From the cell containing the given text, extract its center point as (x, y) coordinate. 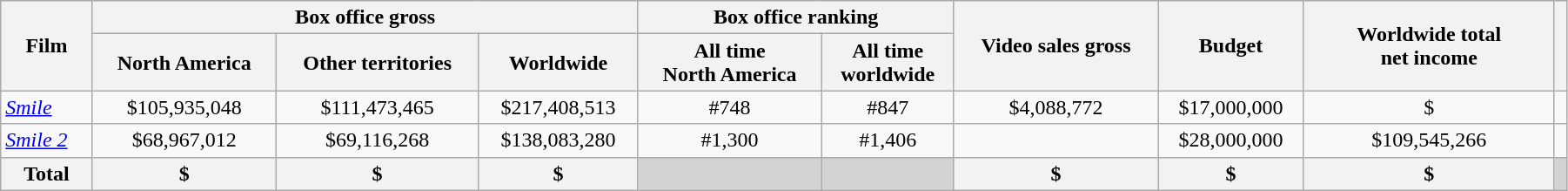
$28,000,000 (1231, 140)
$69,116,268 (378, 140)
Total (47, 174)
All time worldwide (888, 63)
#1,406 (888, 140)
$4,088,772 (1055, 107)
$68,967,012 (184, 140)
#748 (729, 107)
Smile (47, 107)
$217,408,513 (559, 107)
Other territories (378, 63)
Budget (1231, 45)
$105,935,048 (184, 107)
Smile 2 (47, 140)
#1,300 (729, 140)
Worldwide (559, 63)
Video sales gross (1055, 45)
Box office ranking (795, 17)
$111,473,465 (378, 107)
All time North America (729, 63)
Film (47, 45)
$109,545,266 (1429, 140)
North America (184, 63)
Worldwide totalnet income (1429, 45)
$17,000,000 (1231, 107)
Box office gross (365, 17)
$138,083,280 (559, 140)
#847 (888, 107)
